Identify which cell holds the provided text, then report its [X, Y] central coordinate. 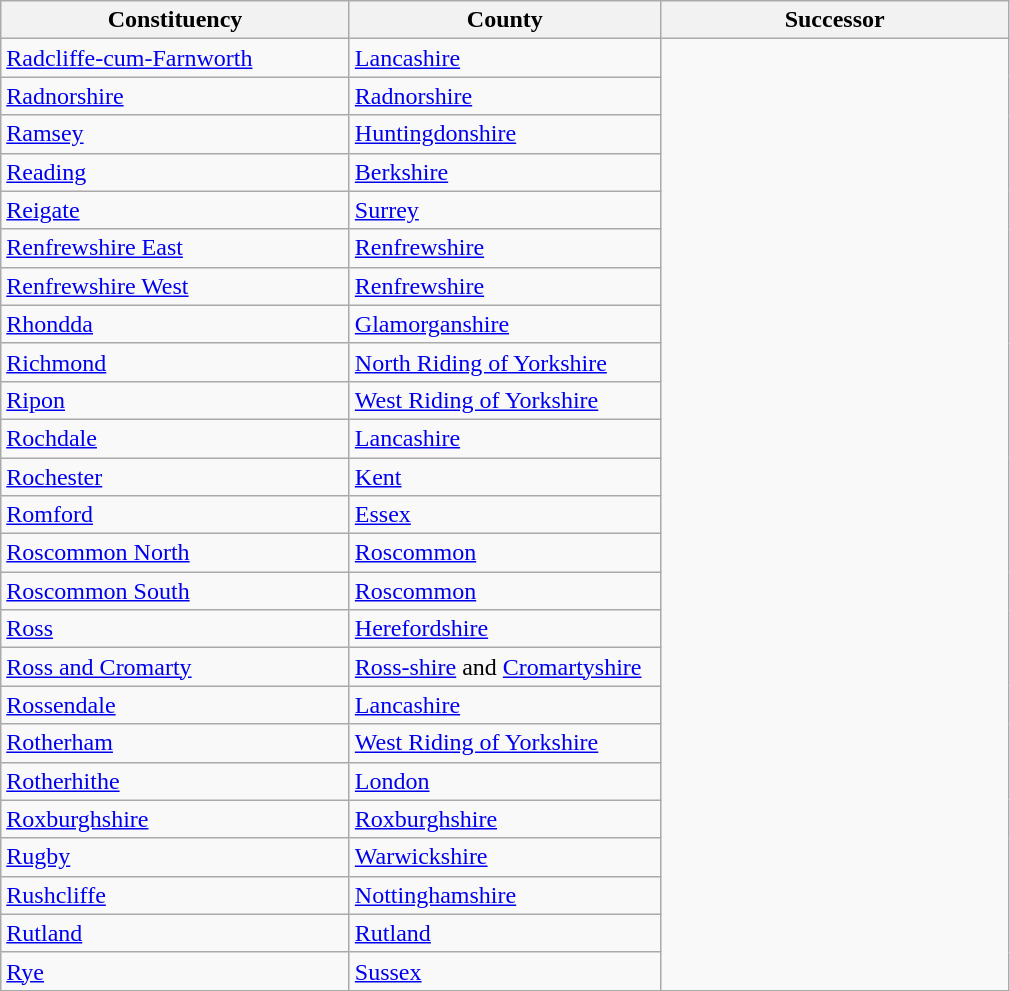
Ross [176, 629]
Sussex [504, 971]
Renfrewshire East [176, 248]
Rochdale [176, 438]
Rossendale [176, 705]
Essex [504, 515]
Renfrewshire West [176, 286]
Successor [834, 20]
Richmond [176, 362]
Glamorganshire [504, 324]
Huntingdonshire [504, 134]
Berkshire [504, 172]
Radcliffe-cum-Farnworth [176, 58]
Ramsey [176, 134]
Herefordshire [504, 629]
Rye [176, 971]
Kent [504, 477]
Ross-shire and Cromartyshire [504, 667]
Warwickshire [504, 857]
Ross and Cromarty [176, 667]
Rhondda [176, 324]
London [504, 781]
Rotherham [176, 743]
Roscommon South [176, 591]
Surrey [504, 210]
Rotherhithe [176, 781]
Rugby [176, 857]
Reigate [176, 210]
Romford [176, 515]
Nottinghamshire [504, 895]
North Riding of Yorkshire [504, 362]
Rochester [176, 477]
County [504, 20]
Roscommon North [176, 553]
Rushcliffe [176, 895]
Constituency [176, 20]
Reading [176, 172]
Ripon [176, 400]
